Determine the (X, Y) coordinate at the center of the cell enclosing the given text.  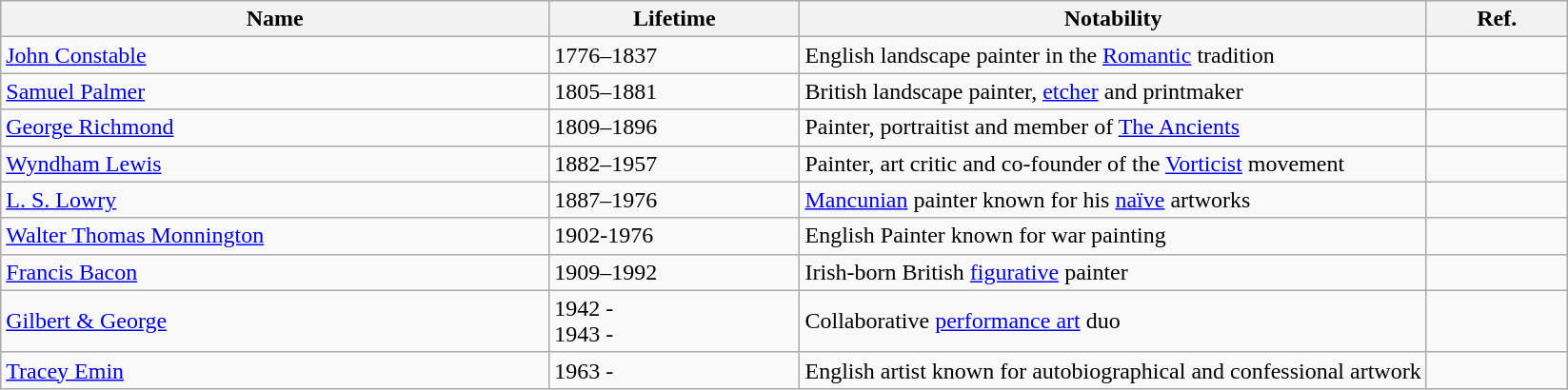
Ref. (1497, 19)
1942 -1943 - (674, 322)
Samuel Palmer (275, 91)
1882–1957 (674, 164)
Painter, art critic and co-founder of the Vorticist movement (1113, 164)
Wyndham Lewis (275, 164)
Notability (1113, 19)
1902-1976 (674, 236)
Mancunian painter known for his naïve artworks (1113, 200)
English landscape painter in the Romantic tradition (1113, 55)
English Painter known for war painting (1113, 236)
Lifetime (674, 19)
1805–1881 (674, 91)
John Constable (275, 55)
Gilbert & George (275, 322)
George Richmond (275, 127)
Walter Thomas Monnington (275, 236)
Painter, portraitist and member of The Ancients (1113, 127)
1776–1837 (674, 55)
1887–1976 (674, 200)
1963 - (674, 370)
English artist known for autobiographical and confessional artwork (1113, 370)
Francis Bacon (275, 272)
1809–1896 (674, 127)
Tracey Emin (275, 370)
1909–1992 (674, 272)
Irish-born British figurative painter (1113, 272)
British landscape painter, etcher and printmaker (1113, 91)
Name (275, 19)
L. S. Lowry (275, 200)
Collaborative performance art duo (1113, 322)
